Provide the [x, y] coordinate of the cell's center where the given text is located.  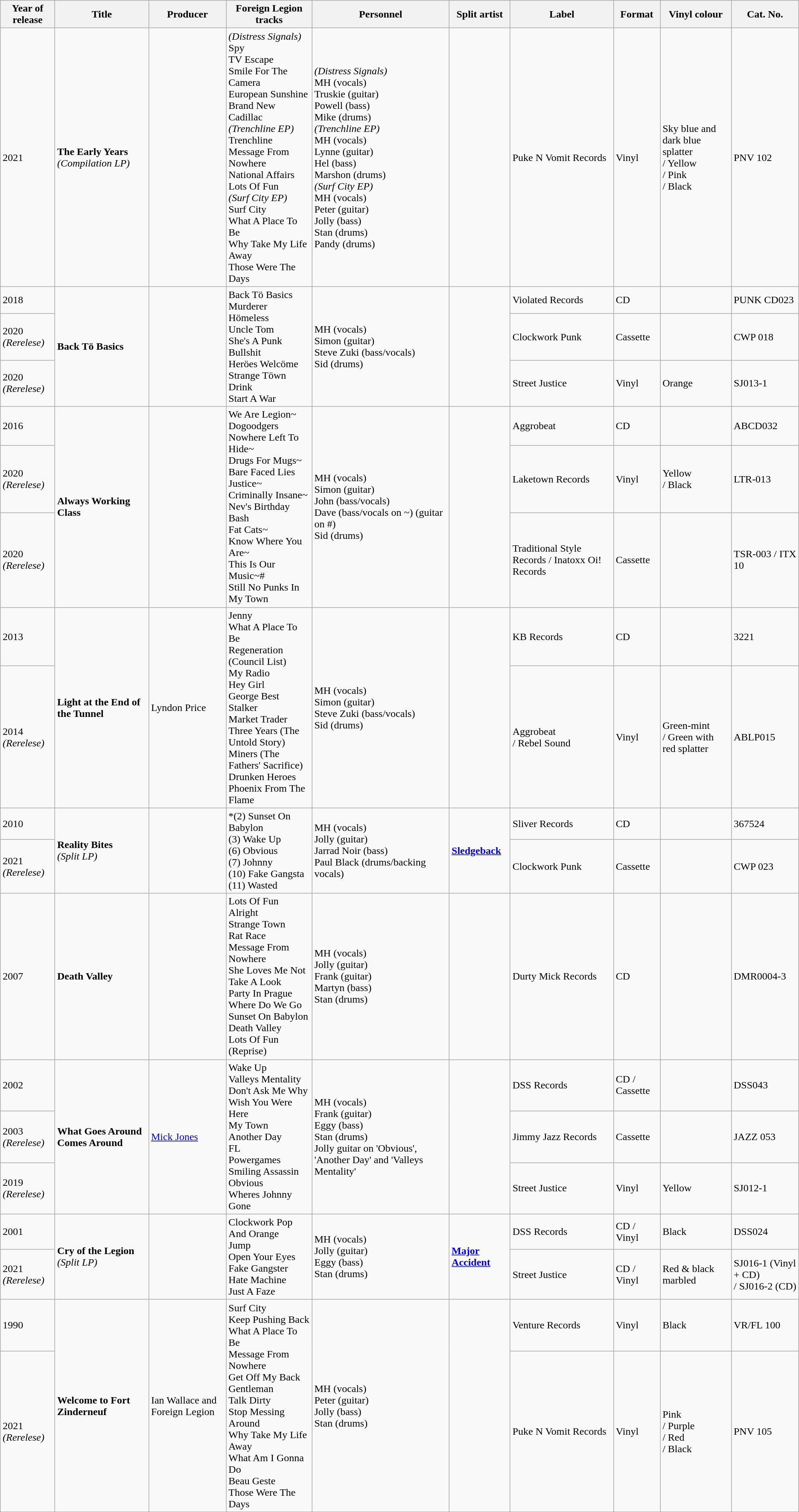
MH (vocals) Jolly (guitar) Eggy (bass) Stan (drums) [381, 1257]
Venture Records [562, 1325]
JAZZ 053 [765, 1137]
2007 [28, 976]
PNV 102 [765, 157]
Yellow [696, 1189]
TSR-003 / ITX 10 [765, 560]
Pink / Purple / Red / Black [696, 1431]
2014 (Rerelese) [28, 737]
2003 (Rerelese) [28, 1137]
PUNK CD023 [765, 300]
Light at the End of the Tunnel [102, 708]
MH (vocals) Jolly (guitar) Frank (guitar) Martyn (bass) Stan (drums) [381, 976]
Durty Mick Records [562, 976]
Cat. No. [765, 15]
2016 [28, 426]
CD / Cassette [637, 1085]
Violated Records [562, 300]
Clockwork Pop And Orange Jump Open Your Eyes Fake Gangster Hate Machine Just A Faze [269, 1257]
Major Accident [480, 1257]
DSS024 [765, 1231]
Welcome to Fort Zinderneuf [102, 1406]
Producer [187, 15]
Foreign Legion tracks [269, 15]
2021 [28, 157]
Back Tö Basics [102, 347]
3221 [765, 636]
Yellow / Black [696, 479]
Laketown Records [562, 479]
1990 [28, 1325]
2001 [28, 1231]
VR/FL 100 [765, 1325]
Year of release [28, 15]
PNV 105 [765, 1431]
*(2) Sunset On Babylon (3) Wake Up (6) Obvious (7) Johnny (10) Fake Gangsta (11) Wasted [269, 851]
CWP 018 [765, 336]
Aggrobeat / Rebel Sound [562, 737]
2002 [28, 1085]
Aggrobeat [562, 426]
Cry of the Legion (Split LP) [102, 1257]
Ian Wallace and Foreign Legion [187, 1406]
ABLP015 [765, 737]
Lyndon Price [187, 708]
DMR0004-3 [765, 976]
KB Records [562, 636]
Label [562, 15]
Sledgeback [480, 851]
2013 [28, 636]
Format [637, 15]
Orange [696, 383]
ABCD032 [765, 426]
Traditional Style Records / Inatoxx Oi! Records [562, 560]
2010 [28, 824]
MH (vocals) Frank (guitar) Eggy (bass) Stan (drums)Jolly guitar on 'Obvious', 'Another Day' and 'Valleys Mentality' [381, 1137]
Split artist [480, 15]
SJ012-1 [765, 1189]
SJ013-1 [765, 383]
MH (vocals) Simon (guitar) John (bass/vocals) Dave (bass/vocals on ~) (guitar on #)Sid (drums) [381, 507]
Sky blue and dark blue splatter / Yellow / Pink / Black [696, 157]
CWP 023 [765, 866]
MH (vocals) Jolly (guitar) Jarrad Noir (bass) Paul Black (drums/backing vocals) [381, 851]
Personnel [381, 15]
What Goes Around Comes Around [102, 1137]
MH (vocals) Peter (guitar) Jolly (bass) Stan (drums) [381, 1406]
Red & black marbled [696, 1274]
Death Valley [102, 976]
Vinyl colour [696, 15]
Mick Jones [187, 1137]
2019 (Rerelese) [28, 1189]
Wake Up Valleys Mentality Don't Ask Me Why Wish You Were Here My Town Another Day FL Powergames Smiling Assassin Obvious Wheres Johnny Gone [269, 1137]
Green-mint / Green with red splatter [696, 737]
The Early Years (Compilation LP) [102, 157]
Reality Bites (Split LP) [102, 851]
2018 [28, 300]
LTR-013 [765, 479]
Back Tö Basics Murderer Hömeless Uncle Tom She's A Punk Bullshit Heröes Welcöme Strange Töwn Drink Start A War [269, 347]
Title [102, 15]
Sliver Records [562, 824]
Always Working Class [102, 507]
Jimmy Jazz Records [562, 1137]
367524 [765, 824]
DSS043 [765, 1085]
SJ016-1 (Vinyl + CD) / SJ016-2 (CD) [765, 1274]
